Detect which cell encompasses the target text, then output its [X, Y] center coordinate. 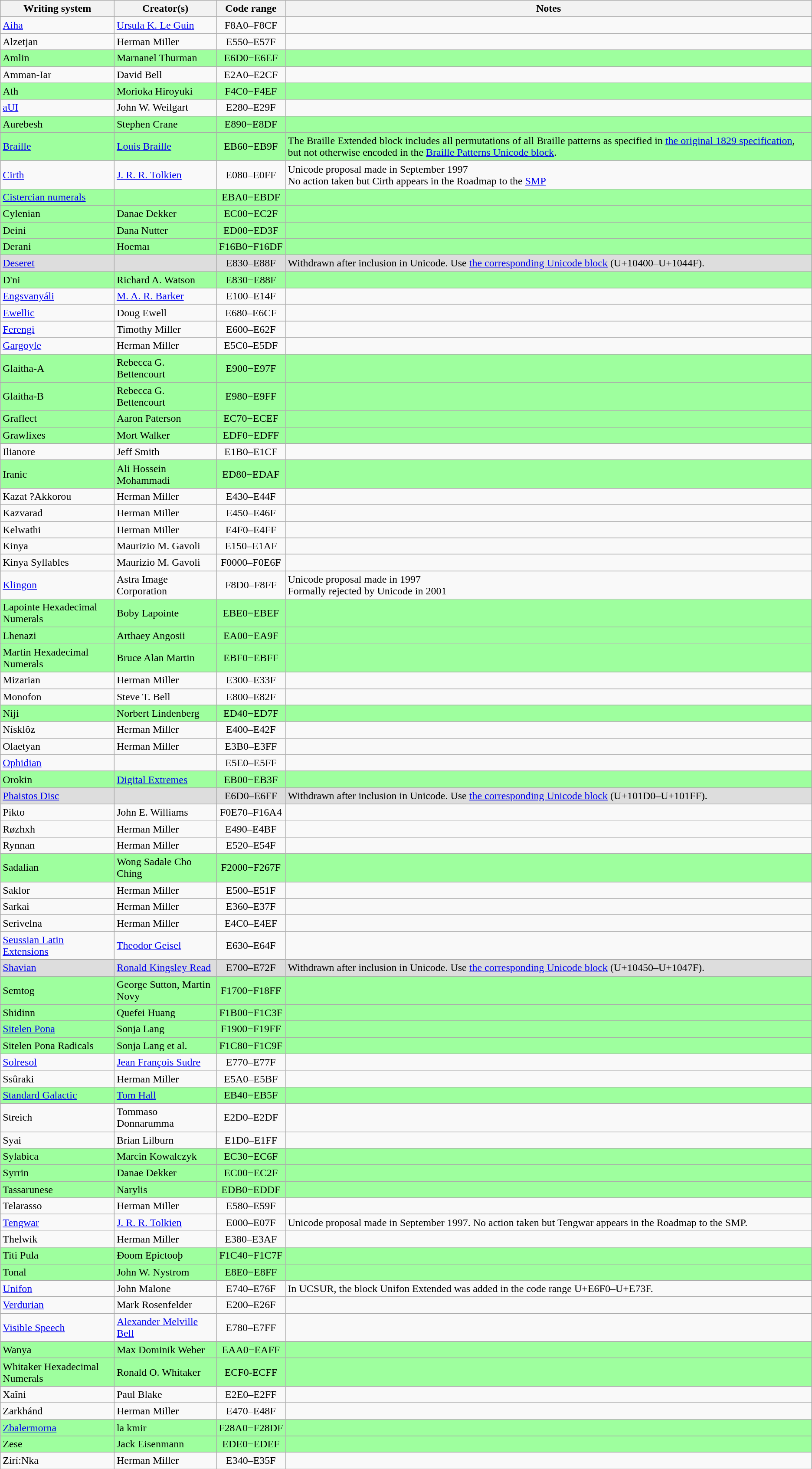
Streich [57, 1118]
E700–E72F [251, 968]
Astra Image Corporation [165, 585]
Semtog [57, 990]
Marnanel Thurman [165, 58]
ED40−ED7F [251, 713]
E450–E46F [251, 513]
Pikto [57, 812]
Kelwathi [57, 530]
Unifon [57, 1289]
EDF0−EDFF [251, 435]
E6D0–E6FF [251, 796]
F1C80−F1C9F [251, 1046]
E280–E29F [251, 108]
Røzhxh [57, 829]
E150–E1AF [251, 546]
E800–E82F [251, 697]
Serivelna [57, 923]
Writing system [57, 9]
aUI [57, 108]
EB00−EB3F [251, 779]
F1B00−F1C3F [251, 1013]
Ali Hossein Mohammadi [165, 474]
Ferengi [57, 329]
Cylenian [57, 213]
Grawlixes [57, 435]
E830–E88F [251, 263]
John Malone [165, 1289]
Zarkhánd [57, 1411]
D'ni [57, 280]
EDE0−EDEF [251, 1444]
Deini [57, 230]
EDB0−EDDF [251, 1190]
Timothy Miller [165, 329]
John W. Nystrom [165, 1272]
Withdrawn after inclusion in Unicode. Use the corresponding Unicode block (U+101D0–U+101FF). [548, 796]
Aurebesh [57, 124]
Brian Lilburn [165, 1140]
E780–E7FF [251, 1328]
F0E70–F16A4 [251, 812]
Amlin [57, 58]
Titi Pula [57, 1256]
E300–E33F [251, 680]
Niji [57, 713]
Notes [548, 9]
E980−E9FF [251, 397]
E4F0–E4FF [251, 530]
Sitelen Pona [57, 1029]
Mort Walker [165, 435]
Sonja Lang et al. [165, 1046]
Xaîni [57, 1394]
David Bell [165, 75]
Digital Extremes [165, 779]
Jean François Sudre [165, 1062]
Louis Braille [165, 147]
Cirth [57, 174]
Arthaey Angosii [165, 636]
Ssûraki [57, 1079]
Hoemaı [165, 247]
Ursula K. Le Guin [165, 25]
E200–E26F [251, 1305]
John W. Weilgart [165, 108]
Marcin Kowalczyk [165, 1157]
Bruce Alan Martin [165, 658]
E580–E59F [251, 1206]
Alexander Melville Bell [165, 1328]
Unicode proposal made in 1997Formally rejected by Unicode in 2001 [548, 585]
EC30−EC6F [251, 1157]
Mark Rosenfelder [165, 1305]
Sarkai [57, 907]
John E. Williams [165, 812]
Steve T. Bell [165, 697]
Jeff Smith [165, 452]
Shavian [57, 968]
E830−E88F [251, 280]
Quefei Huang [165, 1013]
Wong Sadale Cho Ching [165, 868]
Aiha [57, 25]
Kinya [57, 546]
E890−E8DF [251, 124]
Ronald O. Whitaker [165, 1372]
Stephen Crane [165, 124]
Wanya [57, 1350]
Thelwik [57, 1239]
E740–E76F [251, 1289]
Graflect [57, 419]
Deseret [57, 263]
Zese [57, 1444]
E680–E6CF [251, 313]
E1D0–E1FF [251, 1140]
Ewellic [57, 313]
E8E0−E8FF [251, 1272]
E000–E07F [251, 1223]
Zírí:Nka [57, 1461]
Paul Blake [165, 1394]
Gargoyle [57, 346]
Sadalian [57, 868]
Verdurian [57, 1305]
E630–E64F [251, 946]
F8D0–F8FF [251, 585]
Shidinn [57, 1013]
E400–E42F [251, 730]
E520–E54F [251, 846]
Dana Nutter [165, 230]
E4C0–E4EF [251, 923]
Glaitha-B [57, 397]
Tengwar [57, 1223]
Amman-Iar [57, 75]
Syai [57, 1140]
Morioka Hiroyuki [165, 91]
Narylis [165, 1190]
Tassarunese [57, 1190]
Tonal [57, 1272]
la kmir [165, 1428]
E380–E3AF [251, 1239]
E080–E0FF [251, 174]
F1900−F19FF [251, 1029]
Seussian Latin Extensions [57, 946]
Syrrin [57, 1173]
Kazat ?Akkorou [57, 496]
EB40−EB5F [251, 1095]
Standard Galactic [57, 1095]
E5E0–E5FF [251, 763]
Unicode proposal made in September 1997No action taken but Cirth appears in the Roadmap to the SMP [548, 174]
Aaron Paterson [165, 419]
Derani [57, 247]
Withdrawn after inclusion in Unicode. Use the corresponding Unicode block (U+10400–U+1044F). [548, 263]
F0000–F0E6F [251, 563]
Ronald Kingsley Read [165, 968]
Nísklôz [57, 730]
Mizarian [57, 680]
EBE0−EBEF [251, 613]
Alzetjan [57, 42]
Telarasso [57, 1206]
F28A0−F28DF [251, 1428]
E340–E35F [251, 1461]
E3B0–E3FF [251, 746]
F4C0−F4EF [251, 91]
E550–E57F [251, 42]
Glaitha-A [57, 368]
Solresol [57, 1062]
E5C0–E5DF [251, 346]
Lapointe Hexadecimal Numerals [57, 613]
F16B0−F16DF [251, 247]
E360–E37F [251, 907]
ECF0-ECFF [251, 1372]
E470–E48F [251, 1411]
Phaistos Disc [57, 796]
George Sutton, Martin Novy [165, 990]
Lhenazi [57, 636]
EAA0−EAFF [251, 1350]
E430–E44F [251, 496]
E770–E77F [251, 1062]
Rynnan [57, 846]
Unicode proposal made in September 1997. No action taken but Tengwar appears in the Roadmap to the SMP. [548, 1223]
Ath [57, 91]
Orokin [57, 779]
Code range [251, 9]
Boby Lapointe [165, 613]
E2D0–E2DF [251, 1118]
E500–E51F [251, 890]
Withdrawn after inclusion in Unicode. Use the corresponding Unicode block (U+10450–U+1047F). [548, 968]
EC70−ECEF [251, 419]
E490–E4BF [251, 829]
Whitaker Hexadecimal Numerals [57, 1372]
Norbert Lindenberg [165, 713]
Engsvanyáli [57, 296]
Tommaso Donnarumma [165, 1118]
Zbalermorna [57, 1428]
EB60−EB9F [251, 147]
Visible Speech [57, 1328]
Doug Ewell [165, 313]
Ilianore [57, 452]
Sonja Lang [165, 1029]
E5A0–E5BF [251, 1079]
E1B0–E1CF [251, 452]
Ðoom Epictooþ [165, 1256]
E600–E62F [251, 329]
F1C40−F1C7F [251, 1256]
Creator(s) [165, 9]
Cistercian numerals [57, 197]
EBF0−EBFF [251, 658]
E2E0–E2FF [251, 1394]
ED00−ED3F [251, 230]
Iranic [57, 474]
Max Dominik Weber [165, 1350]
Kazvarad [57, 513]
F1700−F18FF [251, 990]
Kinya Syllables [57, 563]
E100–E14F [251, 296]
Olaetyan [57, 746]
Sitelen Pona Radicals [57, 1046]
Martin Hexadecimal Numerals [57, 658]
Saklor [57, 890]
In UCSUR, the block Unifon Extended was added in the code range U+E6F0–U+E73F. [548, 1289]
EBA0−EBDF [251, 197]
Klingon [57, 585]
F2000−F267F [251, 868]
E6D0−E6EF [251, 58]
Theodor Geisel [165, 946]
Ophidian [57, 763]
Jack Eisenmann [165, 1444]
E2A0–E2CF [251, 75]
Tom Hall [165, 1095]
Richard A. Watson [165, 280]
EA00−EA9F [251, 636]
M. A. R. Barker [165, 296]
Braille [57, 147]
Sylabica [57, 1157]
F8A0–F8CF [251, 25]
Monofon [57, 697]
E900−E97F [251, 368]
ED80−EDAF [251, 474]
